For the text-containing cell, return its midpoint in (x, y) coordinate format. 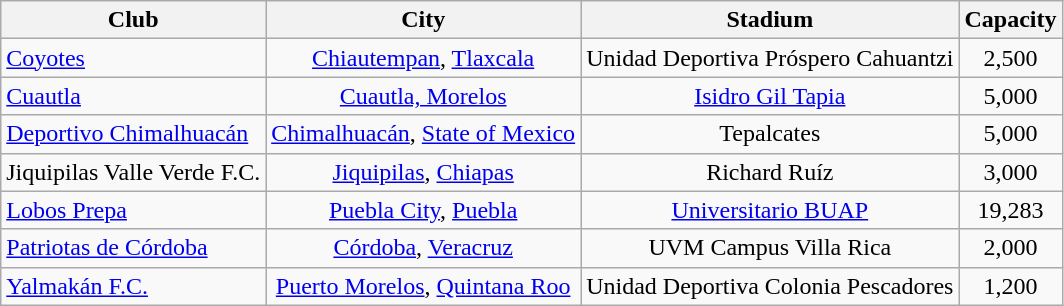
Stadium (770, 20)
Jiquipilas Valle Verde F.C. (134, 172)
Jiquipilas, Chiapas (424, 172)
Puebla City, Puebla (424, 210)
Richard Ruíz (770, 172)
2,000 (1010, 248)
Chiautempan, Tlaxcala (424, 58)
Deportivo Chimalhuacán (134, 134)
Cuautla, Morelos (424, 96)
Unidad Deportiva Colonia Pescadores (770, 286)
Lobos Prepa (134, 210)
Club (134, 20)
Patriotas de Córdoba (134, 248)
Tepalcates (770, 134)
Universitario BUAP (770, 210)
Isidro Gil Tapia (770, 96)
1,200 (1010, 286)
Yalmakán F.C. (134, 286)
Córdoba, Veracruz (424, 248)
Capacity (1010, 20)
Unidad Deportiva Próspero Cahuantzi (770, 58)
3,000 (1010, 172)
Coyotes (134, 58)
City (424, 20)
UVM Campus Villa Rica (770, 248)
Puerto Morelos, Quintana Roo (424, 286)
19,283 (1010, 210)
Chimalhuacán, State of Mexico (424, 134)
2,500 (1010, 58)
Cuautla (134, 96)
